Find where the given text appears and provide that cell's center as [x, y] coordinate. 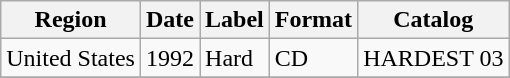
Date [170, 20]
Format [313, 20]
Hard [235, 58]
HARDEST 03 [434, 58]
CD [313, 58]
Label [235, 20]
1992 [170, 58]
Catalog [434, 20]
United States [71, 58]
Region [71, 20]
